Pinpoint the cell where the given text exists, returning its [x, y] midpoint coordinate. 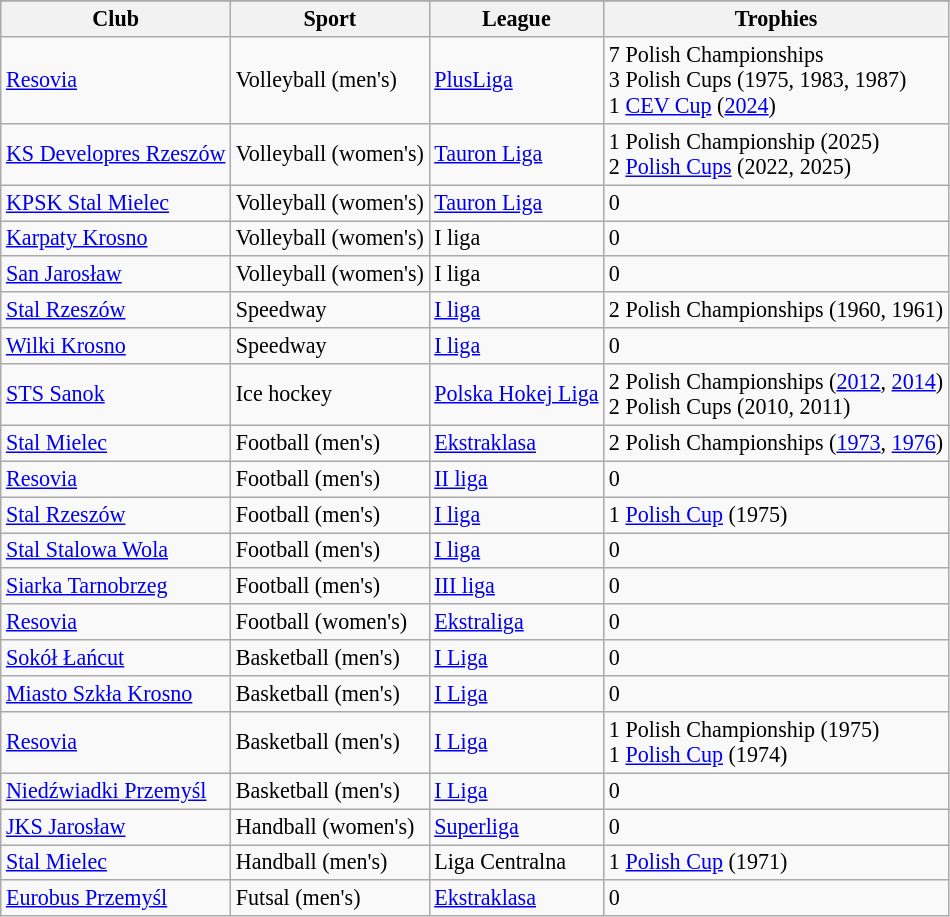
Eurobus Przemyśl [116, 898]
1 Polish Cup (1971) [776, 862]
Polska Hokej Liga [516, 394]
Ekstraliga [516, 622]
Handball (men's) [330, 862]
II liga [516, 479]
Football (women's) [330, 622]
2 Polish Championships (2012, 2014)2 Polish Cups (2010, 2011) [776, 394]
Stal Stalowa Wola [116, 550]
Siarka Tarnobrzeg [116, 586]
Handball (women's) [330, 826]
PlusLiga [516, 80]
JKS Jarosław [116, 826]
2 Polish Championships (1960, 1961) [776, 310]
Miasto Szkła Krosno [116, 693]
1 Polish Cup (1975) [776, 514]
Liga Centralna [516, 862]
Futsal (men's) [330, 898]
San Jarosław [116, 274]
STS Sanok [116, 394]
Sokół Łańcut [116, 658]
KPSK Stal Mielec [116, 202]
III liga [516, 586]
League [516, 18]
Sport [330, 18]
Niedźwiadki Przemyśl [116, 791]
Ice hockey [330, 394]
2 Polish Championships (1973, 1976) [776, 443]
1 Polish Championship (2025)2 Polish Cups (2022, 2025) [776, 154]
1 Polish Championship (1975)1 Polish Cup (1974) [776, 742]
Club [116, 18]
Karpaty Krosno [116, 238]
KS Developres Rzeszów [116, 154]
Superliga [516, 826]
Trophies [776, 18]
Wilki Krosno [116, 346]
7 Polish Championships3 Polish Cups (1975, 1983, 1987)1 CEV Cup (2024) [776, 80]
Volleyball (men's) [330, 80]
